Output the [x, y] coordinate of the center of the cell containing the given text.  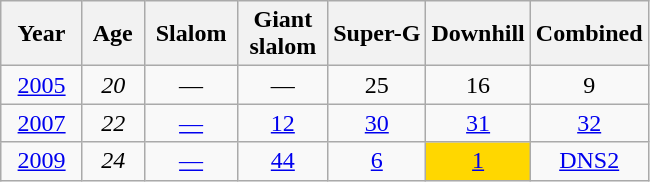
DNS2 [589, 161]
31 [478, 123]
44 [283, 161]
24 [113, 161]
16 [478, 85]
2007 [42, 123]
Year [42, 34]
Slalom [191, 34]
6 [377, 161]
25 [377, 85]
2005 [42, 85]
Combined [589, 34]
Super-G [377, 34]
Giant slalom [283, 34]
30 [377, 123]
22 [113, 123]
20 [113, 85]
2009 [42, 161]
12 [283, 123]
Age [113, 34]
Downhill [478, 34]
32 [589, 123]
9 [589, 85]
1 [478, 161]
